Provide the (X, Y) coordinate of the cell's center where the given text is located.  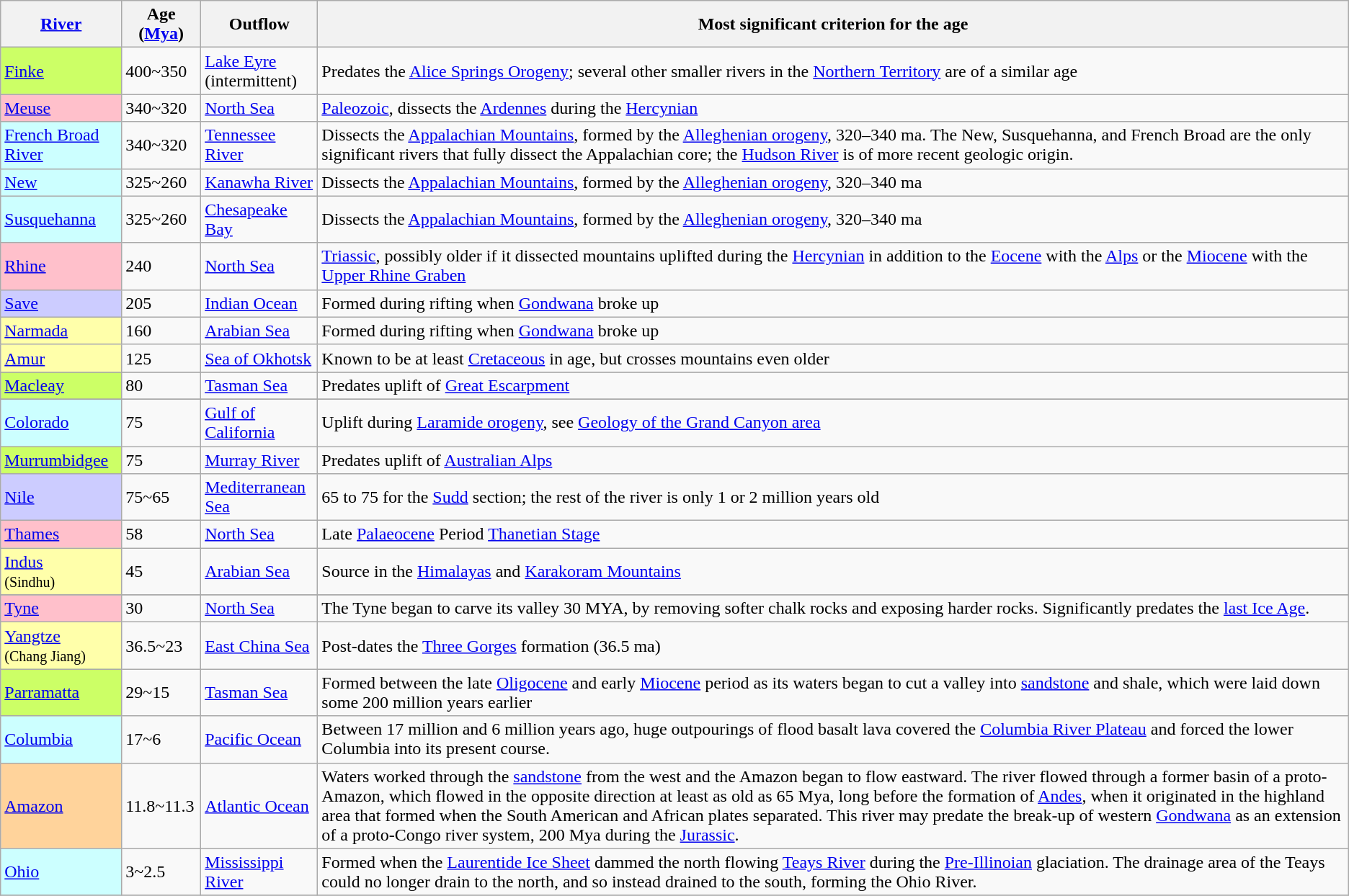
65 to 75 for the Sudd section; the rest of the river is only 1 or 2 million years old (833, 497)
240 (161, 266)
3~2.5 (161, 872)
Macleay (61, 385)
75~65 (161, 497)
Nile (61, 497)
Pacific Ocean (259, 739)
Late Palaeocene Period Thanetian Stage (833, 534)
French Broad River (61, 145)
Mississippi River (259, 872)
17~6 (161, 739)
Murray River (259, 460)
Known to be at least Cretaceous in age, but crosses mountains even older (833, 358)
Thames (61, 534)
Amur (61, 358)
Ohio (61, 872)
125 (161, 358)
Meuse (61, 108)
Indian Ocean (259, 303)
80 (161, 385)
Yangtze(Chang Jiang) (61, 645)
Uplift during Laramide orogeny, see Geology of the Grand Canyon area (833, 422)
Indus(Sindhu) (61, 572)
Gulf of California (259, 422)
30 (161, 609)
Predates uplift of Great Escarpment (833, 385)
East China Sea (259, 645)
Mediterranean Sea (259, 497)
Kanawha River (259, 182)
Paleozoic, dissects the Ardennes during the Hercynian (833, 108)
36.5~23 (161, 645)
Predates the Alice Springs Orogeny; several other smaller rivers in the Northern Territory are of a similar age (833, 71)
Most significant criterion for the age (833, 24)
Save (61, 303)
Tennessee River (259, 145)
205 (161, 303)
River (61, 24)
Sea of Okhotsk (259, 358)
Colorado (61, 422)
11.8~11.3 (161, 805)
58 (161, 534)
Amazon (61, 805)
Parramatta (61, 693)
400~350 (161, 71)
Murrumbidgee (61, 460)
The Tyne began to carve its valley 30 MYA, by removing softer chalk rocks and exposing harder rocks. Significantly predates the last Ice Age. (833, 609)
Narmada (61, 331)
Source in the Himalayas and Karakoram Mountains (833, 572)
Susquehanna (61, 219)
Tyne (61, 609)
Rhine (61, 266)
45 (161, 572)
29~15 (161, 693)
Lake Eyre(intermittent) (259, 71)
160 (161, 331)
Columbia (61, 739)
Chesapeake Bay (259, 219)
Age (Mya) (161, 24)
Finke (61, 71)
Atlantic Ocean (259, 805)
Predates uplift of Australian Alps (833, 460)
Outflow (259, 24)
Post-dates the Three Gorges formation (36.5 ma) (833, 645)
New (61, 182)
